Identify which cell holds the provided text, then report its (x, y) central coordinate. 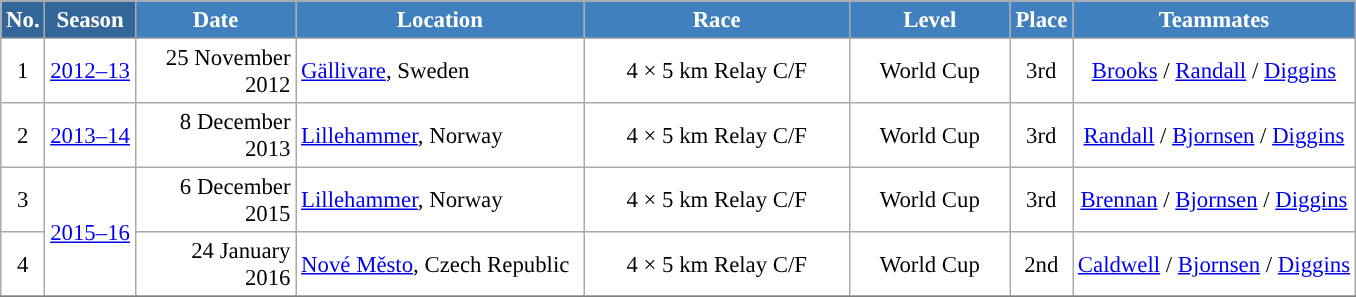
Caldwell / Bjornsen / Diggins (1214, 264)
25 November 2012 (216, 72)
Gällivare, Sweden (440, 72)
Place (1041, 20)
2015–16 (90, 232)
Teammates (1214, 20)
Date (216, 20)
Randall / Bjornsen / Diggins (1214, 136)
2012–13 (90, 72)
24 January 2016 (216, 264)
No. (23, 20)
1 (23, 72)
6 December 2015 (216, 200)
Brennan / Bjornsen / Diggins (1214, 200)
Nové Město, Czech Republic (440, 264)
Race (717, 20)
2 (23, 136)
4 (23, 264)
2013–14 (90, 136)
Location (440, 20)
8 December 2013 (216, 136)
2nd (1041, 264)
3 (23, 200)
Season (90, 20)
Level (930, 20)
Brooks / Randall / Diggins (1214, 72)
